Identify which cell holds the provided text, then report its [X, Y] central coordinate. 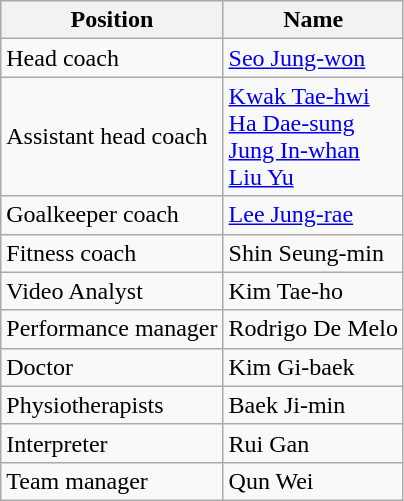
Physiotherapists [112, 405]
Kwak Tae-hwi Ha Dae-sung Jung In-whan Liu Yu [313, 136]
Performance manager [112, 329]
Rui Gan [313, 443]
Fitness coach [112, 253]
Position [112, 20]
Team manager [112, 481]
Kim Gi-baek [313, 367]
Assistant head coach [112, 136]
Qun Wei [313, 481]
Kim Tae-ho [313, 291]
Doctor [112, 367]
Rodrigo De Melo [313, 329]
Baek Ji-min [313, 405]
Video Analyst [112, 291]
Goalkeeper coach [112, 215]
Shin Seung-min [313, 253]
Seo Jung-won [313, 58]
Head coach [112, 58]
Interpreter [112, 443]
Lee Jung-rae [313, 215]
Name [313, 20]
